Return [X, Y] of the center of cell containing provided text 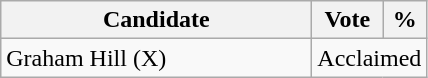
% [405, 20]
Vote [348, 20]
Acclaimed [370, 58]
Graham Hill (X) [156, 58]
Candidate [156, 20]
